Scan for the cell matching the given text and deliver its [x, y] coordinate at center. 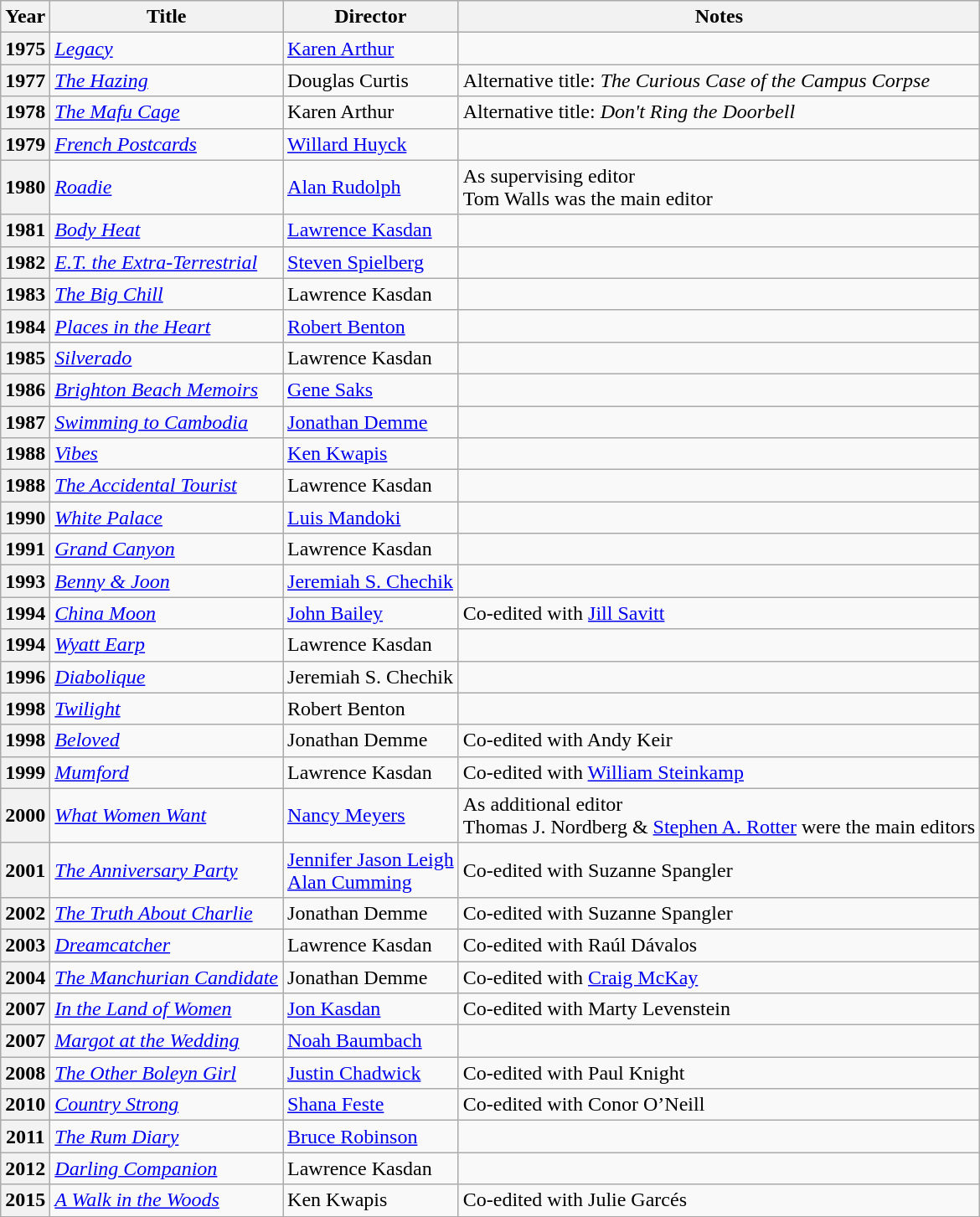
Grand Canyon [167, 549]
1986 [25, 389]
The Rum Diary [167, 1137]
Roadie [167, 188]
A Walk in the Woods [167, 1200]
Jon Kasdan [371, 1009]
Co-edited with Julie Garcés [719, 1200]
Wyatt Earp [167, 645]
Co-edited with William Steinkamp [719, 772]
Beloved [167, 740]
1991 [25, 549]
1990 [25, 518]
1975 [25, 49]
The Other Boleyn Girl [167, 1073]
Gene Saks [371, 389]
Co-edited with Raúl Dávalos [719, 945]
1987 [25, 421]
1982 [25, 262]
Noah Baumbach [371, 1041]
French Postcards [167, 144]
The Hazing [167, 80]
Luis Mandoki [371, 518]
Alternative title: The Curious Case of the Campus Corpse [719, 80]
1999 [25, 772]
John Bailey [371, 613]
Year [25, 17]
1978 [25, 112]
1985 [25, 358]
Dreamcatcher [167, 945]
The Manchurian Candidate [167, 977]
E.T. the Extra-Terrestrial [167, 262]
Steven Spielberg [371, 262]
Jennifer Jason LeighAlan Cumming [371, 869]
Co-edited with Marty Levenstein [719, 1009]
Co-edited with Jill Savitt [719, 613]
Notes [719, 17]
The Accidental Tourist [167, 486]
2015 [25, 1200]
1983 [25, 294]
Justin Chadwick [371, 1073]
As supervising editorTom Walls was the main editor [719, 188]
Shana Feste [371, 1105]
Body Heat [167, 230]
1981 [25, 230]
What Women Want [167, 816]
Co-edited with Craig McKay [719, 977]
Benny & Joon [167, 581]
1996 [25, 677]
In the Land of Women [167, 1009]
Twilight [167, 709]
1980 [25, 188]
Co-edited with Paul Knight [719, 1073]
Bruce Robinson [371, 1137]
Mumford [167, 772]
The Anniversary Party [167, 869]
2010 [25, 1105]
2003 [25, 945]
1993 [25, 581]
Legacy [167, 49]
As additional editorThomas J. Nordberg & Stephen A. Rotter were the main editors [719, 816]
2004 [25, 977]
Alan Rudolph [371, 188]
1984 [25, 326]
The Mafu Cage [167, 112]
White Palace [167, 518]
1979 [25, 144]
Diabolique [167, 677]
1977 [25, 80]
2012 [25, 1168]
Co-edited with Conor O’Neill [719, 1105]
2011 [25, 1137]
Country Strong [167, 1105]
Nancy Meyers [371, 816]
Co-edited with Andy Keir [719, 740]
Swimming to Cambodia [167, 421]
Margot at the Wedding [167, 1041]
Douglas Curtis [371, 80]
Willard Huyck [371, 144]
Alternative title: Don't Ring the Doorbell [719, 112]
Silverado [167, 358]
Places in the Heart [167, 326]
Director [371, 17]
Darling Companion [167, 1168]
2001 [25, 869]
2000 [25, 816]
China Moon [167, 613]
2002 [25, 913]
The Truth About Charlie [167, 913]
Brighton Beach Memoirs [167, 389]
Title [167, 17]
Vibes [167, 454]
2008 [25, 1073]
The Big Chill [167, 294]
